From the cell containing the given text, extract its center point as (x, y) coordinate. 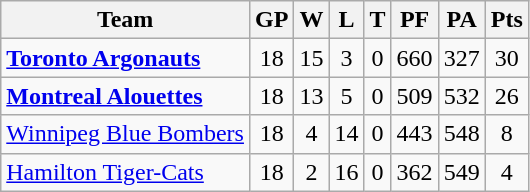
Montreal Alouettes (126, 96)
548 (462, 134)
15 (312, 58)
Hamilton Tiger-Cats (126, 172)
26 (506, 96)
549 (462, 172)
5 (346, 96)
16 (346, 172)
Team (126, 20)
Pts (506, 20)
30 (506, 58)
PF (414, 20)
2 (312, 172)
GP (271, 20)
L (346, 20)
443 (414, 134)
532 (462, 96)
Winnipeg Blue Bombers (126, 134)
327 (462, 58)
14 (346, 134)
8 (506, 134)
13 (312, 96)
509 (414, 96)
T (378, 20)
3 (346, 58)
W (312, 20)
PA (462, 20)
Toronto Argonauts (126, 58)
660 (414, 58)
362 (414, 172)
